Return [X, Y] of the center of cell containing provided text 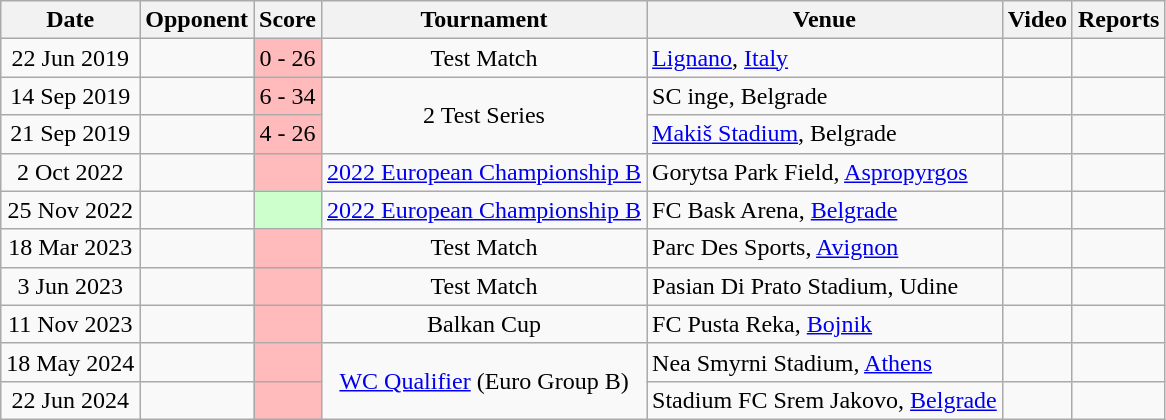
6 - 34 [288, 96]
Date [70, 20]
0 - 26 [288, 58]
Venue [825, 20]
Gorytsa Park Field, Aspropyrgos [825, 172]
FC Bask Arena, Belgrade [825, 210]
18 May 2024 [70, 362]
2 Oct 2022 [70, 172]
Opponent [197, 20]
FC Pusta Reka, Bojnik [825, 324]
Reports [1118, 20]
Nea Smyrni Stadium, Athens [825, 362]
3 Jun 2023 [70, 286]
Makiš Stadium, Belgrade [825, 134]
2 Test Series [484, 115]
Video [1037, 20]
4 - 26 [288, 134]
Tournament [484, 20]
18 Mar 2023 [70, 248]
Pasian Di Prato Stadium, Udine [825, 286]
Balkan Cup [484, 324]
Parc Des Sports, Avignon [825, 248]
25 Nov 2022 [70, 210]
22 Jun 2019 [70, 58]
SC inge, Belgrade [825, 96]
11 Nov 2023 [70, 324]
Lignano, Italy [825, 58]
Stadium FC Srem Jakovo, Belgrade [825, 400]
22 Jun 2024 [70, 400]
Score [288, 20]
21 Sep 2019 [70, 134]
WC Qualifier (Euro Group B) [484, 381]
14 Sep 2019 [70, 96]
